For the text-containing cell, return its midpoint in (X, Y) coordinate format. 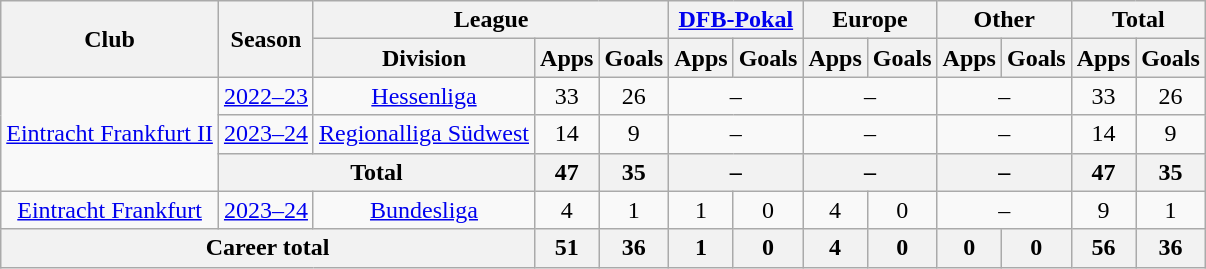
Season (266, 39)
Bundesliga (424, 210)
51 (567, 248)
Club (110, 39)
Hessenliga (424, 96)
Eintracht Frankfurt II (110, 134)
League (490, 20)
DFB-Pokal (736, 20)
Other (1004, 20)
Europe (870, 20)
56 (1103, 248)
Career total (268, 248)
2022–23 (266, 96)
Division (424, 58)
Eintracht Frankfurt (110, 210)
Regionalliga Südwest (424, 134)
